Find where the given text appears and provide that cell's center as [X, Y] coordinate. 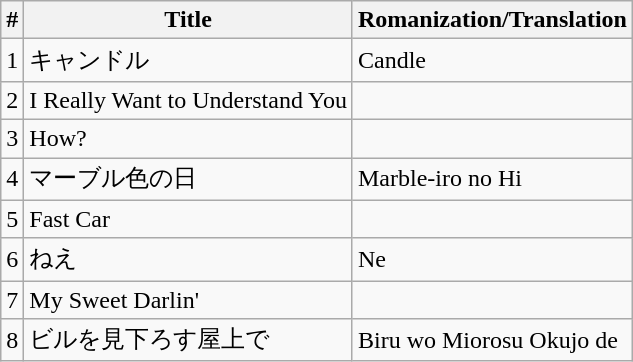
5 [12, 219]
Candle [492, 60]
キャンドル [188, 60]
How? [188, 138]
3 [12, 138]
Title [188, 20]
Fast Car [188, 219]
Ne [492, 260]
7 [12, 300]
6 [12, 260]
マーブル色の日 [188, 180]
ねえ [188, 260]
# [12, 20]
4 [12, 180]
Marble-iro no Hi [492, 180]
2 [12, 100]
ビルを見下ろす屋上で [188, 340]
My Sweet Darlin' [188, 300]
8 [12, 340]
Romanization/Translation [492, 20]
I Really Want to Understand You [188, 100]
Biru wo Miorosu Okujo de [492, 340]
1 [12, 60]
